From the cell containing the given text, extract its center point as [X, Y] coordinate. 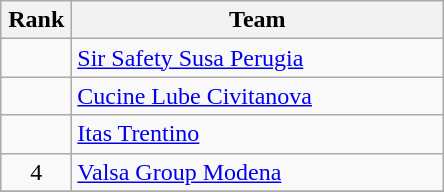
Team [258, 20]
Itas Trentino [258, 134]
Valsa Group Modena [258, 172]
Rank [36, 20]
Sir Safety Susa Perugia [258, 58]
4 [36, 172]
Cucine Lube Civitanova [258, 96]
